Search for the cell housing the specified text and yield its (X, Y) center coordinate. 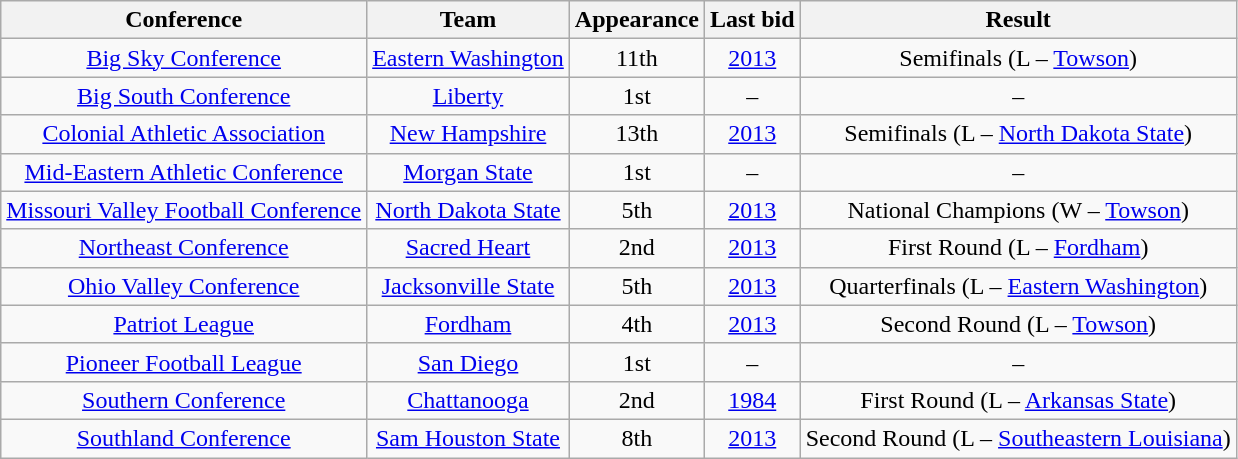
National Champions (W – Towson) (1018, 210)
Pioneer Football League (184, 362)
Southern Conference (184, 400)
Ohio Valley Conference (184, 286)
Mid-Eastern Athletic Conference (184, 172)
Sacred Heart (468, 248)
1984 (752, 400)
Jacksonville State (468, 286)
First Round (L – Fordham) (1018, 248)
Big South Conference (184, 96)
13th (636, 134)
Team (468, 20)
First Round (L – Arkansas State) (1018, 400)
Second Round (L – Southeastern Louisiana) (1018, 438)
11th (636, 58)
Morgan State (468, 172)
Missouri Valley Football Conference (184, 210)
Patriot League (184, 324)
Chattanooga (468, 400)
Quarterfinals (L – Eastern Washington) (1018, 286)
Liberty (468, 96)
Sam Houston State (468, 438)
4th (636, 324)
Conference (184, 20)
Result (1018, 20)
Last bid (752, 20)
Big Sky Conference (184, 58)
North Dakota State (468, 210)
Second Round (L – Towson) (1018, 324)
Colonial Athletic Association (184, 134)
Fordham (468, 324)
Appearance (636, 20)
Southland Conference (184, 438)
Northeast Conference (184, 248)
Semifinals (L – Towson) (1018, 58)
8th (636, 438)
New Hampshire (468, 134)
San Diego (468, 362)
Eastern Washington (468, 58)
Semifinals (L – North Dakota State) (1018, 134)
